Return the [x, y] coordinate for the center point of the cell that contains the specified text.  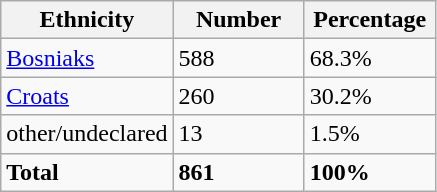
Percentage [370, 20]
other/undeclared [87, 134]
1.5% [370, 134]
68.3% [370, 58]
100% [370, 172]
Bosniaks [87, 58]
13 [238, 134]
Total [87, 172]
861 [238, 172]
30.2% [370, 96]
260 [238, 96]
Croats [87, 96]
Number [238, 20]
588 [238, 58]
Ethnicity [87, 20]
